Return (x, y) of the center of cell containing provided text 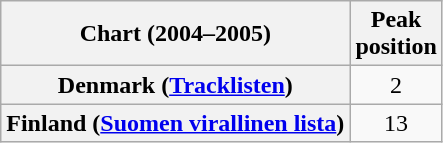
Finland (Suomen virallinen lista) (176, 123)
Denmark (Tracklisten) (176, 85)
Chart (2004–2005) (176, 34)
Peakposition (396, 34)
2 (396, 85)
13 (396, 123)
